Determine the [x, y] coordinate at the center of the cell enclosing the given text.  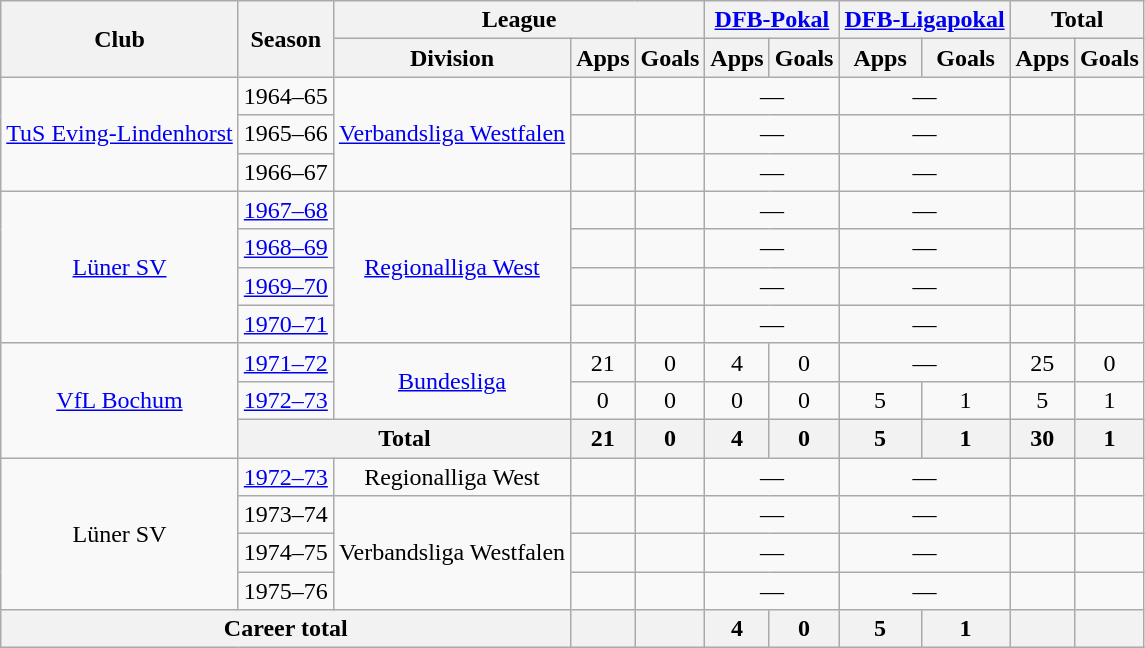
1964–65 [286, 96]
Bundesliga [452, 381]
1967–68 [286, 210]
1970–71 [286, 324]
Division [452, 58]
30 [1042, 438]
1971–72 [286, 362]
League [518, 20]
1973–74 [286, 515]
Season [286, 39]
1966–67 [286, 172]
Club [120, 39]
1965–66 [286, 134]
1975–76 [286, 591]
DFB-Pokal [772, 20]
1968–69 [286, 248]
1974–75 [286, 553]
1969–70 [286, 286]
TuS Eving-Lindenhorst [120, 134]
Career total [286, 629]
VfL Bochum [120, 400]
DFB-Ligapokal [924, 20]
25 [1042, 362]
